Locate the cell with the specified text and output its [x, y] center coordinate. 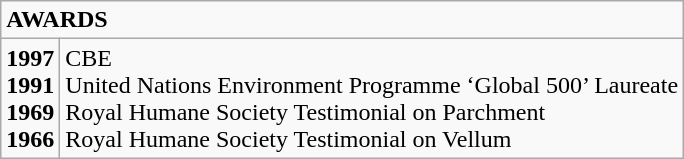
AWARDS [342, 20]
1997199119691966 [30, 98]
CBEUnited Nations Environment Programme ‘Global 500’ LaureateRoyal Humane Society Testimonial on ParchmentRoyal Humane Society Testimonial on Vellum [372, 98]
